Return [x, y] of the center of cell containing provided text 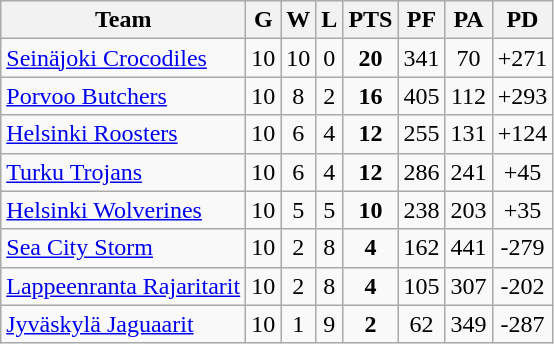
255 [422, 134]
PD [522, 20]
131 [468, 134]
Turku Trojans [124, 172]
441 [468, 248]
Lappeenranta Rajaritarit [124, 286]
Jyväskylä Jaguaarit [124, 324]
341 [422, 58]
62 [422, 324]
G [264, 20]
405 [422, 96]
PTS [370, 20]
+271 [522, 58]
PF [422, 20]
-279 [522, 248]
203 [468, 210]
105 [422, 286]
16 [370, 96]
L [330, 20]
Helsinki Wolverines [124, 210]
112 [468, 96]
Helsinki Roosters [124, 134]
286 [422, 172]
1 [298, 324]
162 [422, 248]
+293 [522, 96]
-287 [522, 324]
Porvoo Butchers [124, 96]
349 [468, 324]
+124 [522, 134]
Sea City Storm [124, 248]
Team [124, 20]
Seinäjoki Crocodiles [124, 58]
+45 [522, 172]
9 [330, 324]
307 [468, 286]
238 [422, 210]
0 [330, 58]
PA [468, 20]
241 [468, 172]
+35 [522, 210]
20 [370, 58]
-202 [522, 286]
W [298, 20]
70 [468, 58]
